Provide the [x, y] coordinate of the cell's center where the given text is located.  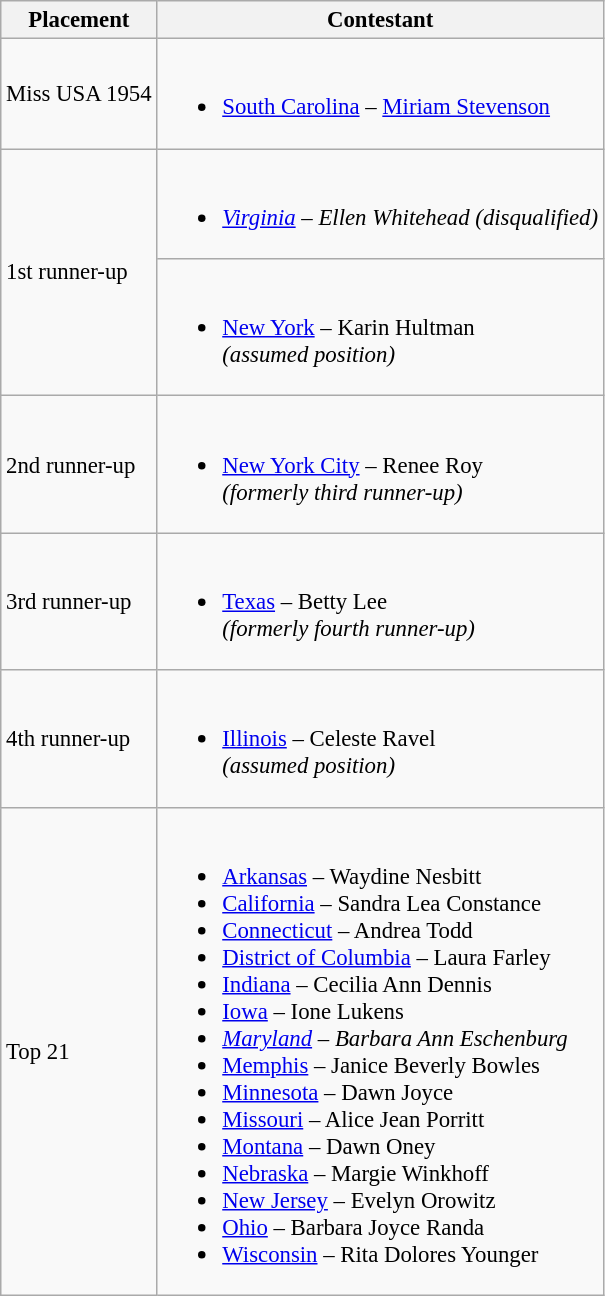
1st runner-up [79, 272]
South Carolina – Miriam Stevenson [380, 94]
Miss USA 1954 [79, 94]
Virginia – Ellen Whitehead (disqualified) [380, 204]
Top 21 [79, 1051]
New York – Karin Hultman(assumed position) [380, 328]
Contestant [380, 20]
Illinois – Celeste Ravel(assumed position) [380, 738]
4th runner-up [79, 738]
Placement [79, 20]
New York City – Renee Roy(formerly third runner-up) [380, 464]
3rd runner-up [79, 602]
2nd runner-up [79, 464]
Texas – Betty Lee(formerly fourth runner-up) [380, 602]
